Capture the cell that displays the provided text and extract its (x, y) central coordinate. 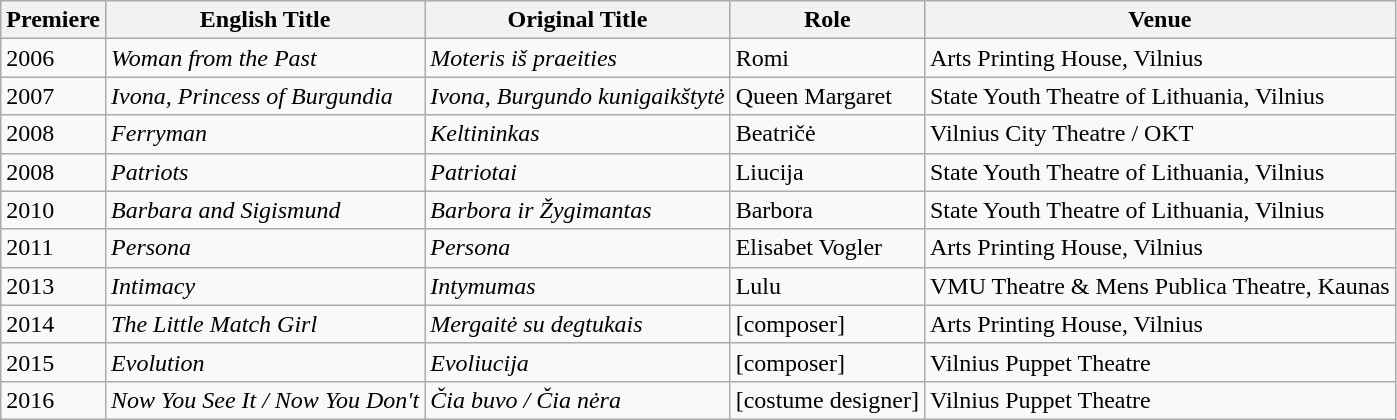
Čia buvo / Čia nėra (578, 400)
Lulu (827, 286)
VMU Theatre & Mens Publica Theatre, Kaunas (1160, 286)
Now You See It / Now You Don't (266, 400)
Ferryman (266, 134)
Barbara and Sigismund (266, 210)
Ivona, Princess of Burgundia (266, 96)
2006 (54, 58)
Queen Margaret (827, 96)
Liucija (827, 172)
Patriotai (578, 172)
Premiere (54, 20)
Beatričė (827, 134)
2013 (54, 286)
Venue (1160, 20)
2016 (54, 400)
Intimacy (266, 286)
Original Title (578, 20)
Keltininkas (578, 134)
Woman from the Past (266, 58)
The Little Match Girl (266, 324)
Mergaitė su degtukais (578, 324)
Evolution (266, 362)
2015 (54, 362)
Role (827, 20)
2007 (54, 96)
Ivona, Burgundo kunigaikštytė (578, 96)
Vilnius City Theatre / OKT (1160, 134)
Intymumas (578, 286)
[costume designer] (827, 400)
Patriots (266, 172)
Moteris iš praeities (578, 58)
2014 (54, 324)
Elisabet Vogler (827, 248)
Barbora ir Žygimantas (578, 210)
English Title (266, 20)
2011 (54, 248)
2010 (54, 210)
Evoliucija (578, 362)
Barbora (827, 210)
Romi (827, 58)
